Find where the given text appears and provide that cell's center as (X, Y) coordinate. 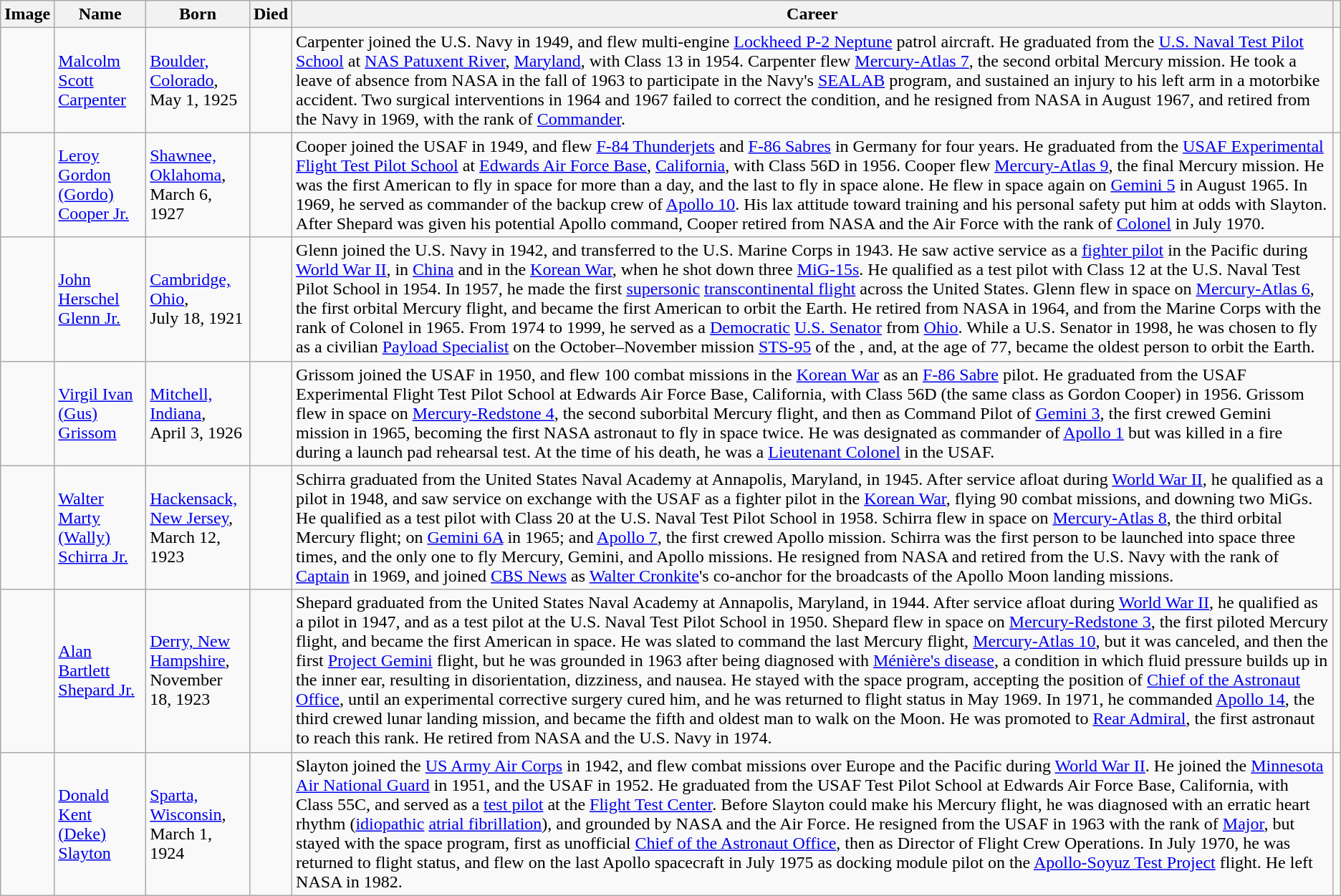
Shawnee, Oklahoma,March 6, 1927 (198, 185)
Career (812, 14)
John Herschel Glenn Jr. (100, 299)
Image (27, 14)
Boulder, Colorado,May 1, 1925 (198, 80)
Walter Marty (Wally) Schirra Jr. (100, 527)
Donald Kent (Deke) Slayton (100, 824)
Leroy Gordon (Gordo) Cooper Jr. (100, 185)
Sparta, Wisconsin,March 1, 1924 (198, 824)
Alan Bartlett Shepard Jr. (100, 670)
Virgil Ivan (Gus) Grissom (100, 413)
Name (100, 14)
Cambridge, Ohio,July 18, 1921 (198, 299)
Born (198, 14)
Malcolm Scott Carpenter (100, 80)
Derry, New Hampshire,November 18, 1923 (198, 670)
Mitchell, Indiana,April 3, 1926 (198, 413)
Hackensack, New Jersey,March 12, 1923 (198, 527)
Died (271, 14)
